Detect which cell encompasses the target text, then output its [x, y] center coordinate. 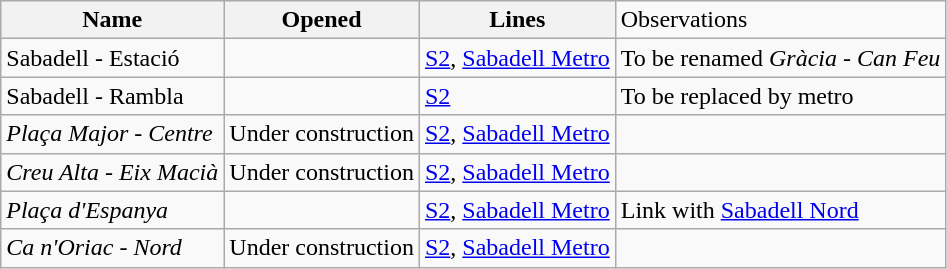
Creu Alta - Eix Macià [112, 172]
To be renamed Gràcia - Can Feu [780, 58]
Plaça Major - Centre [112, 134]
Sabadell - Estació [112, 58]
Observations [780, 20]
S2 [517, 96]
Link with Sabadell Nord [780, 210]
Opened [322, 20]
Sabadell - Rambla [112, 96]
To be replaced by metro [780, 96]
Name [112, 20]
Lines [517, 20]
Ca n'Oriac - Nord [112, 248]
Plaça d'Espanya [112, 210]
